Scan for the cell matching the given text and deliver its [X, Y] coordinate at center. 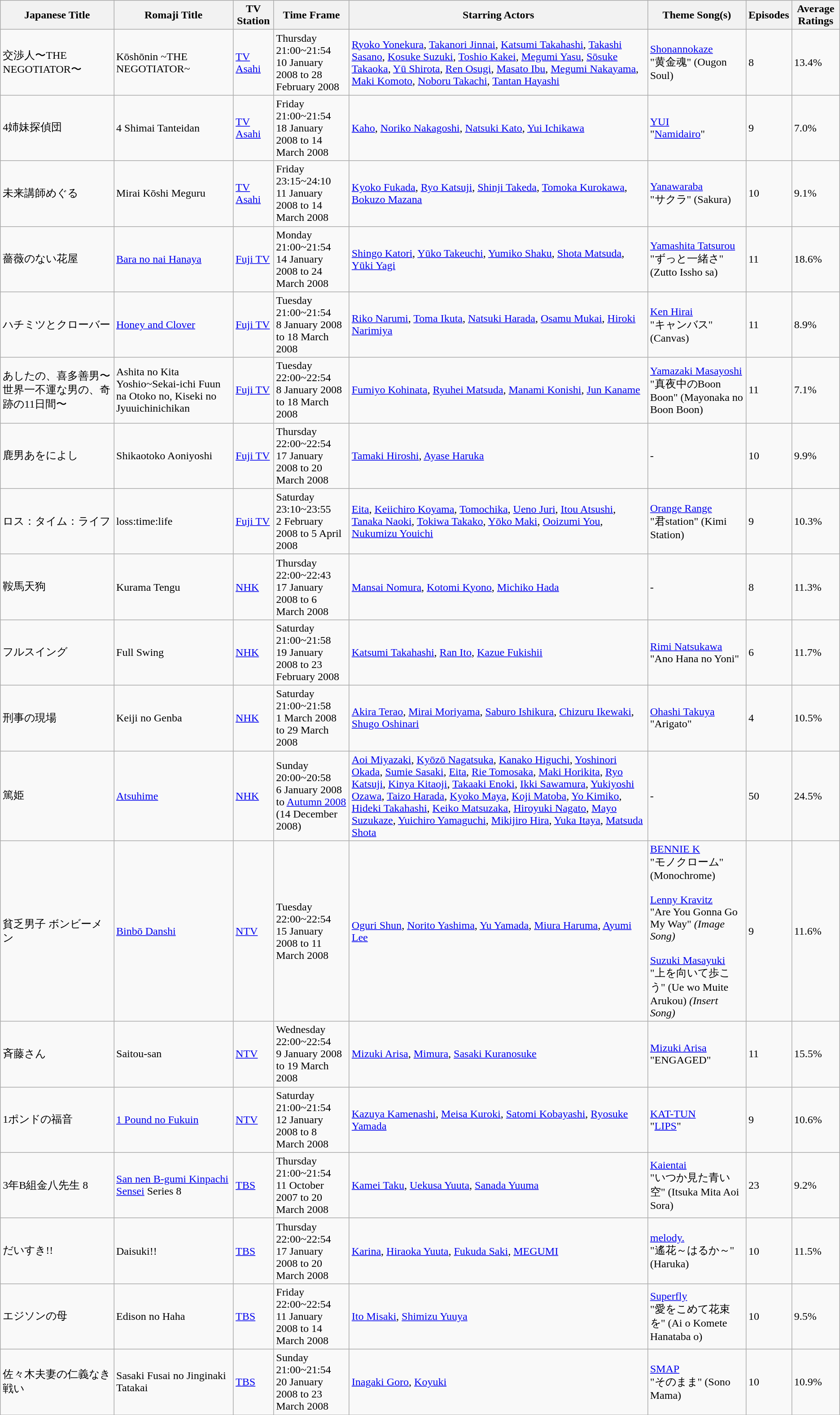
4姉妹探偵団 [57, 128]
Rimi Natsukawa"Ano Hana no Yoni" [696, 652]
9.1% [816, 193]
Yanawaraba"サクラ" (Sakura) [696, 193]
Sunday 21:00~21:54 20 January 2008 to 23 March 2008 [311, 1382]
Binbō Danshi [174, 931]
Shikaotoko Aoniyoshi [174, 456]
24.5% [816, 795]
KAT-TUN"LIPS" [696, 1120]
Time Frame [311, 15]
10.6% [816, 1120]
Kamei Taku, Uekusa Yuuta, Sanada Yuuma [498, 1185]
Thursday 21:00~21:54 10 January 2008 to 28 February 2008 [311, 62]
だいすき!! [57, 1251]
Oguri Shun, Norito Yashima, Yu Yamada, Miura Haruma, Ayumi Lee [498, 931]
フルスイング [57, 652]
Kaho, Noriko Nakagoshi, Natsuki Kato, Yui Ichikawa [498, 128]
Wednesday 22:00~22:54 9 January 2008 to 19 March 2008 [311, 1054]
Inagaki Goro, Koyuki [498, 1382]
佐々木夫妻の仁義なき戦い [57, 1382]
9.5% [816, 1316]
18.6% [816, 259]
Episodes [769, 15]
鹿男あをによし [57, 456]
Ashita no Kita Yoshio~Sekai-ichi Fuun na Otoko no, Kiseki no Jyuuichinichikan [174, 390]
4 [769, 718]
11.6% [816, 931]
15.5% [816, 1054]
薔薇のない花屋 [57, 259]
7.1% [816, 390]
Sasaki Fusai no Jinginaki Tatakai [174, 1382]
交渉人〜THE NEGOTIATOR〜 [57, 62]
あしたの、喜多善男〜世界一不運な男の、奇跡の11日間〜 [57, 390]
Monday 21:00~21:54 14 January 2008 to 24 March 2008 [311, 259]
Honey and Clover [174, 325]
Yamashita Tatsurou"ずっと一緒さ" (Zutto Issho sa) [696, 259]
Theme Song(s) [696, 15]
Ito Misaki, Shimizu Yuuya [498, 1316]
Mirai Kōshi Meguru [174, 193]
Mansai Nomura, Kotomi Kyono, Michiko Hada [498, 587]
Karina, Hiraoka Yuuta, Fukuda Saki, MEGUMI [498, 1251]
TV Station [254, 15]
Ken Hirai"キャンバス" (Canvas) [696, 325]
11.3% [816, 587]
Atsuhime [174, 795]
50 [769, 795]
Eita, Keiichiro Koyama, Tomochika, Ueno Juri, Itou Atsushi, Tanaka Naoki, Tokiwa Takako, Yōko Maki, Ooizumi You, Nukumizu Youichi [498, 521]
6 [769, 652]
Superfly"愛をこめて花束を" (Ai o Komete Hanataba o) [696, 1316]
Akira Terao, Mirai Moriyama, Saburo Ishikura, Chizuru Ikewaki, Shugo Oshinari [498, 718]
3年B組金八先生 8 [57, 1185]
Daisuki!! [174, 1251]
Full Swing [174, 652]
篤姫 [57, 795]
斉藤さん [57, 1054]
Average Ratings [816, 15]
鞍馬天狗 [57, 587]
Starring Actors [498, 15]
11.5% [816, 1251]
エジソンの母 [57, 1316]
Friday 22:00~22:54 11 January 2008 to 14 March 2008 [311, 1316]
Mizuki Arisa"ENGAGED" [696, 1054]
Romaji Title [174, 15]
Riko Narumi, Toma Ikuta, Natsuki Harada, Osamu Mukai, Hiroki Narimiya [498, 325]
ハチミツとクローバー [57, 325]
10.3% [816, 521]
Kyoko Fukada, Ryo Katsuji, Shinji Takeda, Tomoka Kurokawa, Bokuzo Mazana [498, 193]
Sunday 20:00~20:58 6 January 2008 to Autumn 2008(14 December 2008) [311, 795]
Shonannokaze"黄金魂" (Ougon Soul) [696, 62]
Ohashi Takuya"Arigato" [696, 718]
1 Pound no Fukuin [174, 1120]
Thursday 21:00~21:54 11 October 2007 to 20 March 2008 [311, 1185]
Kazuya Kamenashi, Meisa Kuroki, Satomi Kobayashi, Ryosuke Yamada [498, 1120]
Saturday 21:00~21:58 1 March 2008 to 29 March 2008 [311, 718]
Tuesday 21:00~21:54 8 January 2008 to 18 March 2008 [311, 325]
Katsumi Takahashi, Ran Ito, Kazue Fukishii [498, 652]
melody."遙花～はるか～" (Haruka) [696, 1251]
Kōshōnin ~THE NEGOTIATOR~ [174, 62]
Tuesday 22:00~22:54 15 January 2008 to 11 March 2008 [311, 931]
Friday 23:15~24:10 11 January 2008 to 14 March 2008 [311, 193]
13.4% [816, 62]
Saitou-san [174, 1054]
Fumiyo Kohinata, Ryuhei Matsuda, Manami Konishi, Jun Kaname [498, 390]
10.9% [816, 1382]
Edison no Haha [174, 1316]
BENNIE K"モノクローム" (Monochrome)Lenny Kravitz"Are You Gonna Go My Way" (Image Song)Suzuki Masayuki"上を向いて歩こう" (Ue wo Muite Arukou) (Insert Song) [696, 931]
Yamazaki Masayoshi"真夜中のBoon Boon" (Mayonaka no Boon Boon) [696, 390]
1ポンドの福音 [57, 1120]
Kaientai"いつか見た青い空" (Itsuka Mita Aoi Sora) [696, 1185]
11.7% [816, 652]
YUI"Namidairo" [696, 128]
Orange Range"君station" (Kimi Station) [696, 521]
9.9% [816, 456]
Shingo Katori, Yūko Takeuchi, Yumiko Shaku, Shota Matsuda, Yūki Yagi [498, 259]
Saturday 23:10~23:55 2 February 2008 to 5 April 2008 [311, 521]
7.0% [816, 128]
Keiji no Genba [174, 718]
Kurama Tengu [174, 587]
Japanese Title [57, 15]
貧乏男子 ボンビーメン [57, 931]
8.9% [816, 325]
Bara no nai Hanaya [174, 259]
Tuesday 22:00~22:54 8 January 2008 to 18 March 2008 [311, 390]
Saturday 21:00~21:58 19 January 2008 to 23 February 2008 [311, 652]
SMAP"そのまま" (Sono Mama) [696, 1382]
23 [769, 1185]
Saturday 21:00~21:54 12 January 2008 to 8 March 2008 [311, 1120]
Mizuki Arisa, Mimura, Sasaki Kuranosuke [498, 1054]
ロス：タイム：ライフ [57, 521]
San nen B-gumi Kinpachi Sensei Series 8 [174, 1185]
Friday 21:00~21:54 18 January 2008 to 14 March 2008 [311, 128]
Thursday 22:00~22:43 17 January 2008 to 6 March 2008 [311, 587]
Tamaki Hiroshi, Ayase Haruka [498, 456]
刑事の現場 [57, 718]
4 Shimai Tanteidan [174, 128]
10.5% [816, 718]
未来講師めぐる [57, 193]
9.2% [816, 1185]
loss:time:life [174, 521]
